Determine the [X, Y] coordinate at the center of the cell enclosing the given text.  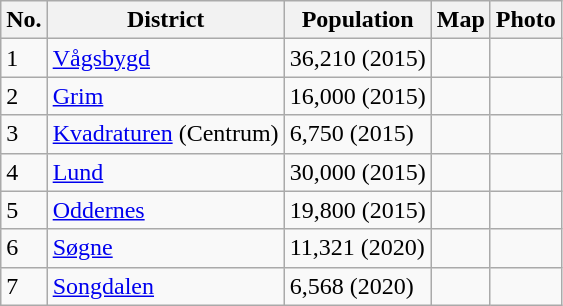
Oddernes [166, 210]
6,568 (2020) [358, 286]
2 [24, 96]
Kvadraturen (Centrum) [166, 134]
Søgne [166, 248]
Grim [166, 96]
36,210 (2015) [358, 58]
Photo [526, 20]
5 [24, 210]
1 [24, 58]
Songdalen [166, 286]
Population [358, 20]
3 [24, 134]
11,321 (2020) [358, 248]
7 [24, 286]
Lund [166, 172]
District [166, 20]
6 [24, 248]
No. [24, 20]
Vågsbygd [166, 58]
19,800 (2015) [358, 210]
16,000 (2015) [358, 96]
30,000 (2015) [358, 172]
6,750 (2015) [358, 134]
Map [460, 20]
4 [24, 172]
